Identify which cell holds the provided text, then report its [X, Y] central coordinate. 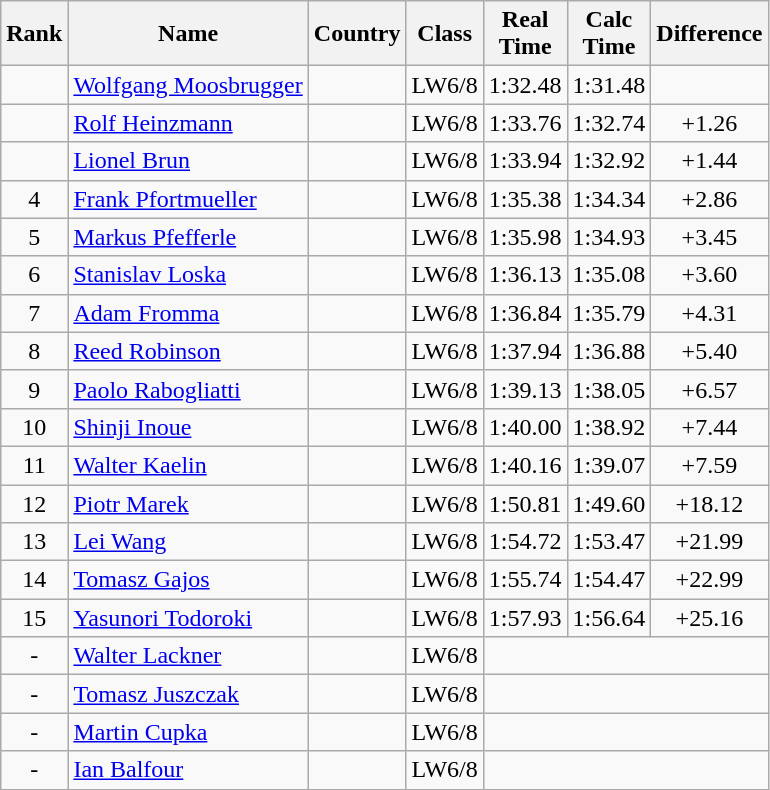
1:33.94 [525, 161]
1:35.08 [609, 275]
Lionel Brun [188, 161]
7 [34, 313]
Rolf Heinzmann [188, 123]
1:32.92 [609, 161]
1:34.93 [609, 237]
1:57.93 [525, 618]
1:54.72 [525, 542]
1:39.13 [525, 389]
11 [34, 465]
Paolo Rabogliatti [188, 389]
+7.59 [710, 465]
1:35.98 [525, 237]
+3.45 [710, 237]
Wolfgang Moosbrugger [188, 85]
Tomasz Gajos [188, 580]
Walter Kaelin [188, 465]
+25.16 [710, 618]
1:36.84 [525, 313]
1:37.94 [525, 351]
Reed Robinson [188, 351]
Difference [710, 34]
Country [357, 34]
+6.57 [710, 389]
+5.40 [710, 351]
14 [34, 580]
9 [34, 389]
Name [188, 34]
Rank [34, 34]
+1.26 [710, 123]
+2.86 [710, 199]
1:35.79 [609, 313]
1:40.16 [525, 465]
5 [34, 237]
12 [34, 503]
+18.12 [710, 503]
1:54.47 [609, 580]
Frank Pfortmueller [188, 199]
1:32.48 [525, 85]
1:50.81 [525, 503]
1:35.38 [525, 199]
1:56.64 [609, 618]
Lei Wang [188, 542]
1:38.92 [609, 427]
1:40.00 [525, 427]
+22.99 [710, 580]
Shinji Inoue [188, 427]
1:31.48 [609, 85]
15 [34, 618]
CalcTime [609, 34]
1:36.13 [525, 275]
6 [34, 275]
+1.44 [710, 161]
8 [34, 351]
1:55.74 [525, 580]
13 [34, 542]
Piotr Marek [188, 503]
Markus Pfefferle [188, 237]
+4.31 [710, 313]
Ian Balfour [188, 770]
RealTime [525, 34]
1:38.05 [609, 389]
1:32.74 [609, 123]
1:33.76 [525, 123]
4 [34, 199]
1:49.60 [609, 503]
1:36.88 [609, 351]
+7.44 [710, 427]
Yasunori Todoroki [188, 618]
1:53.47 [609, 542]
Stanislav Loska [188, 275]
+21.99 [710, 542]
Class [444, 34]
+3.60 [710, 275]
Tomasz Juszczak [188, 694]
1:34.34 [609, 199]
Martin Cupka [188, 732]
Walter Lackner [188, 656]
1:39.07 [609, 465]
Adam Fromma [188, 313]
10 [34, 427]
